Determine the (x, y) coordinate at the center of the cell enclosing the given text.  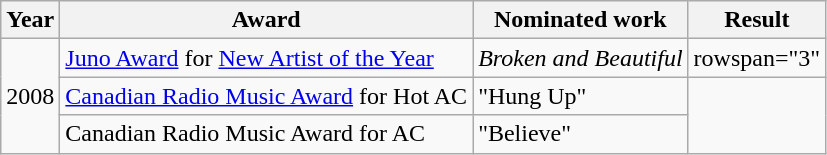
Award (266, 20)
Year (30, 20)
rowspan="3" (757, 58)
Canadian Radio Music Award for AC (266, 134)
Broken and Beautiful (580, 58)
Juno Award for New Artist of the Year (266, 58)
Result (757, 20)
"Believe" (580, 134)
Nominated work (580, 20)
"Hung Up" (580, 96)
Canadian Radio Music Award for Hot AC (266, 96)
2008 (30, 96)
